From the cell containing the given text, extract its center point as [x, y] coordinate. 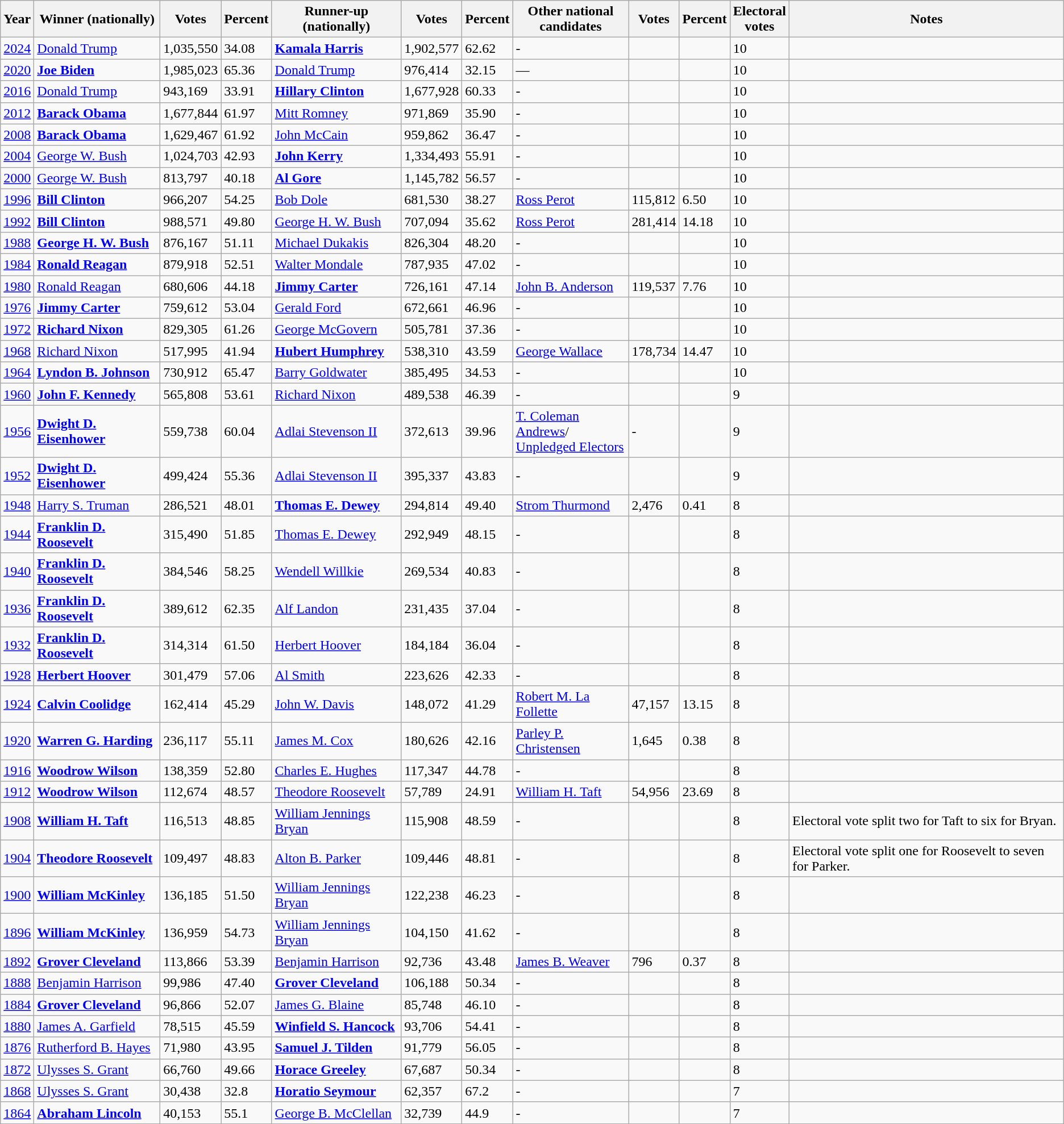
37.36 [488, 330]
Alf Landon [336, 608]
876,167 [191, 243]
988,571 [191, 221]
796 [654, 961]
0.37 [705, 961]
93,706 [432, 1026]
44.9 [488, 1113]
0.41 [705, 505]
66,760 [191, 1069]
Kamala Harris [336, 48]
301,479 [191, 675]
61.92 [247, 135]
35.90 [488, 113]
1880 [17, 1026]
60.33 [488, 91]
53.04 [247, 308]
55.1 [247, 1113]
Winner (nationally) [97, 19]
281,414 [654, 221]
Warren G. Harding [97, 741]
1992 [17, 221]
41.29 [488, 703]
Electoral vote split two for Taft to six for Bryan. [926, 822]
14.47 [705, 351]
32.8 [247, 1091]
115,908 [432, 822]
57.06 [247, 675]
44.18 [247, 286]
George B. McClellan [336, 1113]
943,169 [191, 91]
46.39 [488, 394]
122,238 [432, 896]
565,808 [191, 394]
1,902,577 [432, 48]
James G. Blaine [336, 1005]
48.59 [488, 822]
136,959 [191, 932]
1976 [17, 308]
Year [17, 19]
1968 [17, 351]
269,534 [432, 572]
99,986 [191, 983]
726,161 [432, 286]
John McCain [336, 135]
119,537 [654, 286]
112,674 [191, 792]
56.57 [488, 178]
681,530 [432, 199]
— [571, 70]
1,677,928 [432, 91]
Joe Biden [97, 70]
1,645 [654, 741]
40.83 [488, 572]
52.80 [247, 770]
61.26 [247, 330]
Electoral vote split one for Roosevelt to seven for Parker. [926, 858]
680,606 [191, 286]
43.83 [488, 476]
499,424 [191, 476]
George McGovern [336, 330]
T. Coleman Andrews/Unpledged Electors [571, 431]
116,513 [191, 822]
1,334,493 [432, 156]
37.04 [488, 608]
1888 [17, 983]
53.39 [247, 961]
30,438 [191, 1091]
184,184 [432, 646]
32,739 [432, 1113]
1916 [17, 770]
61.50 [247, 646]
78,515 [191, 1026]
538,310 [432, 351]
51.85 [247, 534]
1952 [17, 476]
Rutherford B. Hayes [97, 1048]
672,661 [432, 308]
John Kerry [336, 156]
2,476 [654, 505]
56.05 [488, 1048]
730,912 [191, 373]
826,304 [432, 243]
41.62 [488, 932]
Wendell Willkie [336, 572]
55.36 [247, 476]
109,497 [191, 858]
1920 [17, 741]
1980 [17, 286]
1988 [17, 243]
91,779 [432, 1048]
759,612 [191, 308]
John B. Anderson [571, 286]
65.47 [247, 373]
13.15 [705, 703]
286,521 [191, 505]
54.41 [488, 1026]
1892 [17, 961]
42.93 [247, 156]
58.25 [247, 572]
47.14 [488, 286]
49.66 [247, 1069]
61.97 [247, 113]
32.15 [488, 70]
384,546 [191, 572]
43.95 [247, 1048]
178,734 [654, 351]
52.07 [247, 1005]
James M. Cox [336, 741]
38.27 [488, 199]
1864 [17, 1113]
John W. Davis [336, 703]
117,347 [432, 770]
Horatio Seymour [336, 1091]
6.50 [705, 199]
Robert M. La Follette [571, 703]
47.40 [247, 983]
223,626 [432, 675]
148,072 [432, 703]
47,157 [654, 703]
52.51 [247, 264]
48.20 [488, 243]
1948 [17, 505]
372,613 [432, 431]
1876 [17, 1048]
Michael Dukakis [336, 243]
Al Smith [336, 675]
46.23 [488, 896]
314,314 [191, 646]
Winfield S. Hancock [336, 1026]
1964 [17, 373]
Bob Dole [336, 199]
559,738 [191, 431]
Lyndon B. Johnson [97, 373]
48.81 [488, 858]
65.36 [247, 70]
385,495 [432, 373]
48.83 [247, 858]
53.61 [247, 394]
1960 [17, 394]
57,789 [432, 792]
Charles E. Hughes [336, 770]
Hubert Humphrey [336, 351]
959,862 [432, 135]
Gerald Ford [336, 308]
1,035,550 [191, 48]
24.91 [488, 792]
1868 [17, 1091]
Hillary Clinton [336, 91]
1912 [17, 792]
787,935 [432, 264]
231,435 [432, 608]
1,677,844 [191, 113]
138,359 [191, 770]
Electoralvotes [759, 19]
34.08 [247, 48]
40.18 [247, 178]
Mitt Romney [336, 113]
67.2 [488, 1091]
1908 [17, 822]
505,781 [432, 330]
1928 [17, 675]
71,980 [191, 1048]
41.94 [247, 351]
Notes [926, 19]
48.57 [247, 792]
36.04 [488, 646]
36.47 [488, 135]
Other nationalcandidates [571, 19]
45.59 [247, 1026]
829,305 [191, 330]
42.16 [488, 741]
113,866 [191, 961]
54.73 [247, 932]
Samuel J. Tilden [336, 1048]
Strom Thurmond [571, 505]
Parley P. Christensen [571, 741]
40,153 [191, 1113]
1924 [17, 703]
George Wallace [571, 351]
1896 [17, 932]
55.91 [488, 156]
92,736 [432, 961]
1872 [17, 1069]
106,188 [432, 983]
1,145,782 [432, 178]
John F. Kennedy [97, 394]
236,117 [191, 741]
43.48 [488, 961]
Runner-up (nationally) [336, 19]
115,812 [654, 199]
49.40 [488, 505]
294,814 [432, 505]
67,687 [432, 1069]
48.85 [247, 822]
879,918 [191, 264]
55.11 [247, 741]
971,869 [432, 113]
44.78 [488, 770]
51.50 [247, 896]
39.96 [488, 431]
James A. Garfield [97, 1026]
1904 [17, 858]
162,414 [191, 703]
62.62 [488, 48]
48.01 [247, 505]
707,094 [432, 221]
34.53 [488, 373]
966,207 [191, 199]
14.18 [705, 221]
1996 [17, 199]
48.15 [488, 534]
Alton B. Parker [336, 858]
395,337 [432, 476]
54.25 [247, 199]
104,150 [432, 932]
136,185 [191, 896]
Harry S. Truman [97, 505]
2000 [17, 178]
45.29 [247, 703]
1884 [17, 1005]
42.33 [488, 675]
389,612 [191, 608]
47.02 [488, 264]
49.80 [247, 221]
46.96 [488, 308]
23.69 [705, 792]
Abraham Lincoln [97, 1113]
0.38 [705, 741]
60.04 [247, 431]
1940 [17, 572]
180,626 [432, 741]
2008 [17, 135]
1900 [17, 896]
2020 [17, 70]
1936 [17, 608]
1,024,703 [191, 156]
62,357 [432, 1091]
292,949 [432, 534]
43.59 [488, 351]
813,797 [191, 178]
51.11 [247, 243]
489,538 [432, 394]
1984 [17, 264]
Calvin Coolidge [97, 703]
46.10 [488, 1005]
1,985,023 [191, 70]
1932 [17, 646]
2024 [17, 48]
1944 [17, 534]
96,866 [191, 1005]
Walter Mondale [336, 264]
Horace Greeley [336, 1069]
2016 [17, 91]
1972 [17, 330]
James B. Weaver [571, 961]
54,956 [654, 792]
85,748 [432, 1005]
7.76 [705, 286]
35.62 [488, 221]
976,414 [432, 70]
2012 [17, 113]
109,446 [432, 858]
Al Gore [336, 178]
62.35 [247, 608]
315,490 [191, 534]
1956 [17, 431]
33.91 [247, 91]
1,629,467 [191, 135]
Barry Goldwater [336, 373]
517,995 [191, 351]
2004 [17, 156]
